Detect which cell encompasses the target text, then output its (X, Y) center coordinate. 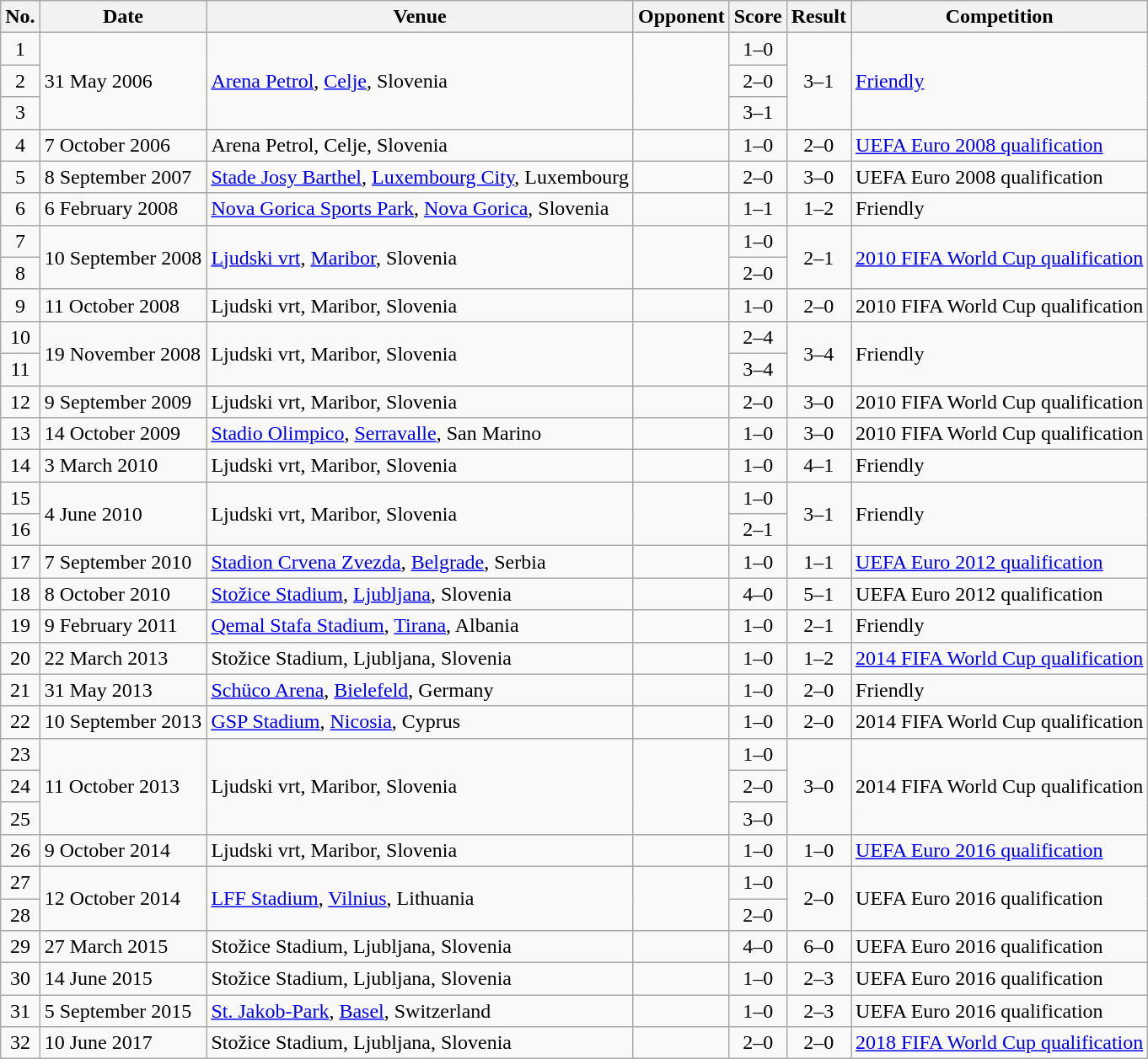
GSP Stadium, Nicosia, Cyprus (420, 722)
26 (20, 850)
8 (20, 273)
LFF Stadium, Vilnius, Lithuania (420, 898)
31 (20, 1011)
16 (20, 530)
31 May 2006 (123, 81)
13 (20, 434)
22 (20, 722)
5 (20, 177)
2 (20, 81)
6 (20, 209)
20 (20, 658)
1 (20, 49)
Venue (420, 17)
30 (20, 979)
9 October 2014 (123, 850)
14 October 2009 (123, 434)
10 (20, 337)
10 September 2013 (123, 722)
12 (20, 402)
Date (123, 17)
Stade Josy Barthel, Luxembourg City, Luxembourg (420, 177)
7 September 2010 (123, 562)
23 (20, 754)
10 June 2017 (123, 1043)
5–1 (818, 594)
Score (758, 17)
11 (20, 369)
14 June 2015 (123, 979)
19 November 2008 (123, 353)
24 (20, 786)
15 (20, 498)
27 March 2015 (123, 947)
3 March 2010 (123, 466)
Qemal Stafa Stadium, Tirana, Albania (420, 626)
9 September 2009 (123, 402)
Competition (1000, 17)
31 May 2013 (123, 690)
11 October 2013 (123, 786)
8 October 2010 (123, 594)
12 October 2014 (123, 898)
4–1 (818, 466)
18 (20, 594)
St. Jakob-Park, Basel, Switzerland (420, 1011)
32 (20, 1043)
Schüco Arena, Bielefeld, Germany (420, 690)
21 (20, 690)
6–0 (818, 947)
4 (20, 145)
25 (20, 818)
Stadion Crvena Zvezda, Belgrade, Serbia (420, 562)
8 September 2007 (123, 177)
27 (20, 882)
28 (20, 914)
9 (20, 305)
5 September 2015 (123, 1011)
Result (818, 17)
22 March 2013 (123, 658)
17 (20, 562)
3 (20, 113)
2018 FIFA World Cup qualification (1000, 1043)
11 October 2008 (123, 305)
Stadio Olimpico, Serravalle, San Marino (420, 434)
7 October 2006 (123, 145)
29 (20, 947)
10 September 2008 (123, 257)
2–4 (758, 337)
14 (20, 466)
Nova Gorica Sports Park, Nova Gorica, Slovenia (420, 209)
6 February 2008 (123, 209)
No. (20, 17)
7 (20, 241)
9 February 2011 (123, 626)
Opponent (681, 17)
4 June 2010 (123, 514)
19 (20, 626)
